Search for the cell housing the specified text and yield its (X, Y) center coordinate. 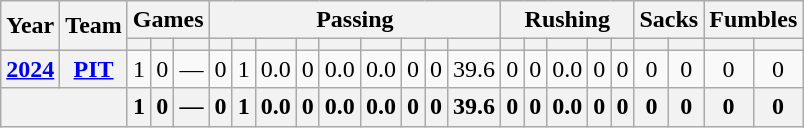
Year (30, 26)
Games (168, 20)
Rushing (568, 20)
PIT (94, 69)
Fumbles (754, 20)
Passing (355, 20)
2024 (30, 69)
Sacks (669, 20)
Team (94, 26)
